Search for the cell housing the specified text and yield its [x, y] center coordinate. 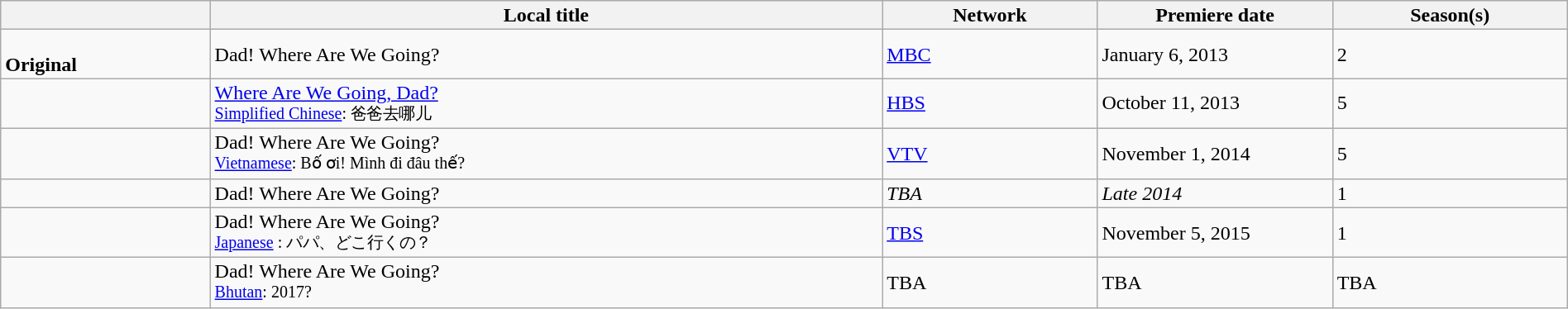
TBS [990, 233]
Dad! Where Are We Going? Bhutan: 2017? [546, 283]
January 6, 2013 [1215, 55]
October 11, 2013 [1215, 104]
Season(s) [1450, 15]
Dad! Where Are We Going? Vietnamese: Bố ơi! Mình đi đâu thế? [546, 154]
Dad! Where Are We Going? Japanese : パパ、どこ行くの？ [546, 233]
Original [106, 55]
HBS [990, 104]
Where Are We Going, Dad? Simplified Chinese: 爸爸去哪儿 [546, 104]
Late 2014 [1215, 193]
November 5, 2015 [1215, 233]
November 1, 2014 [1215, 154]
Local title [546, 15]
Network [990, 15]
2 [1450, 55]
VTV [990, 154]
MBC [990, 55]
Premiere date [1215, 15]
